Return (X, Y) of the center of cell containing provided text 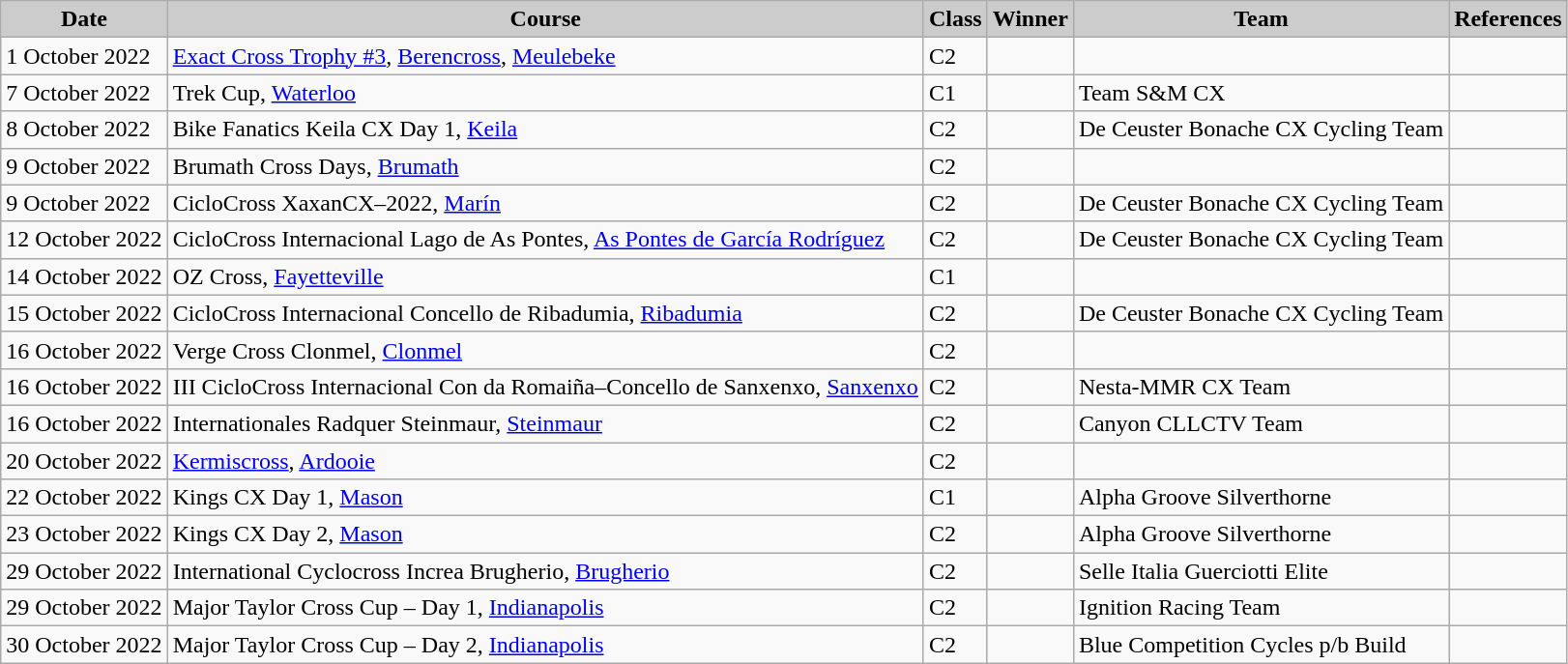
20 October 2022 (84, 461)
Major Taylor Cross Cup – Day 1, Indianapolis (545, 608)
23 October 2022 (84, 534)
Brumath Cross Days, Brumath (545, 166)
Kings CX Day 1, Mason (545, 498)
Canyon CLLCTV Team (1261, 423)
Kermiscross, Ardooie (545, 461)
III CicloCross Internacional Con da Romaiña–Concello de Sanxenxo, Sanxenxo (545, 387)
Trek Cup, Waterloo (545, 93)
8 October 2022 (84, 130)
Exact Cross Trophy #3, Berencross, Meulebeke (545, 56)
Internationales Radquer Steinmaur, Steinmaur (545, 423)
7 October 2022 (84, 93)
12 October 2022 (84, 240)
Date (84, 19)
CicloCross Internacional Lago de As Pontes, As Pontes de García Rodríguez (545, 240)
Course (545, 19)
Kings CX Day 2, Mason (545, 534)
Verge Cross Clonmel, Clonmel (545, 350)
Winner (1031, 19)
International Cyclocross Increa Brugherio, Brugherio (545, 571)
1 October 2022 (84, 56)
30 October 2022 (84, 645)
CicloCross Internacional Concello de Ribadumia, Ribadumia (545, 313)
Blue Competition Cycles p/b Build (1261, 645)
Team (1261, 19)
Ignition Racing Team (1261, 608)
OZ Cross, Fayetteville (545, 276)
Nesta-MMR CX Team (1261, 387)
Bike Fanatics Keila CX Day 1, Keila (545, 130)
Team S&M CX (1261, 93)
References (1508, 19)
CicloCross XaxanCX–2022, Marín (545, 203)
15 October 2022 (84, 313)
22 October 2022 (84, 498)
Class (955, 19)
Selle Italia Guerciotti Elite (1261, 571)
14 October 2022 (84, 276)
Major Taylor Cross Cup – Day 2, Indianapolis (545, 645)
